For the text-containing cell, return its midpoint in [x, y] coordinate format. 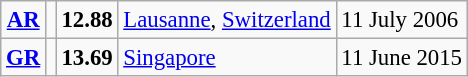
13.69 [87, 58]
GR [24, 58]
11 July 2006 [402, 20]
12.88 [87, 20]
Lausanne, Switzerland [227, 20]
Singapore [227, 58]
11 June 2015 [402, 58]
AR [24, 20]
